Return the [X, Y] coordinate for the center point of the cell that contains the specified text.  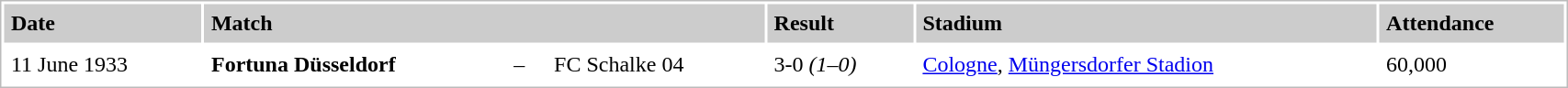
Result [840, 23]
Fortuna Düsseldorf [354, 65]
Stadium [1146, 23]
Attendance [1472, 23]
Cologne, Müngersdorfer Stadion [1146, 65]
60,000 [1472, 65]
Date [103, 23]
Match [484, 23]
11 June 1933 [103, 65]
– [525, 65]
3-0 (1–0) [840, 65]
FC Schalke 04 [656, 65]
